Locate the cell with the specified text and output its [X, Y] center coordinate. 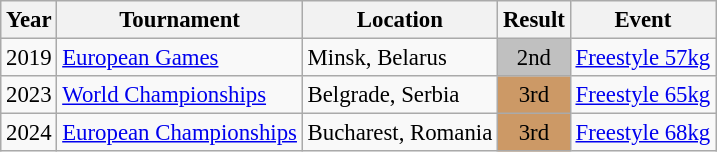
Minsk, Belarus [400, 58]
World Championships [180, 95]
Year [29, 20]
2024 [29, 133]
European Championships [180, 133]
2019 [29, 58]
Result [534, 20]
Freestyle 65kg [642, 95]
Freestyle 68kg [642, 133]
Event [642, 20]
Freestyle 57kg [642, 58]
Belgrade, Serbia [400, 95]
Location [400, 20]
Bucharest, Romania [400, 133]
2nd [534, 58]
Tournament [180, 20]
2023 [29, 95]
European Games [180, 58]
